Output the [X, Y] coordinate of the center of the cell containing the given text.  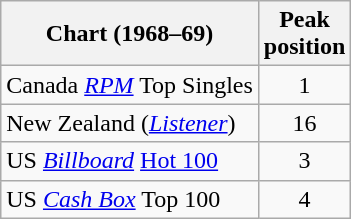
4 [304, 199]
US Cash Box Top 100 [130, 199]
16 [304, 123]
New Zealand (Listener) [130, 123]
US Billboard Hot 100 [130, 161]
Peakposition [304, 34]
1 [304, 85]
Canada RPM Top Singles [130, 85]
3 [304, 161]
Chart (1968–69) [130, 34]
